Pinpoint the cell where the given text exists, returning its [x, y] midpoint coordinate. 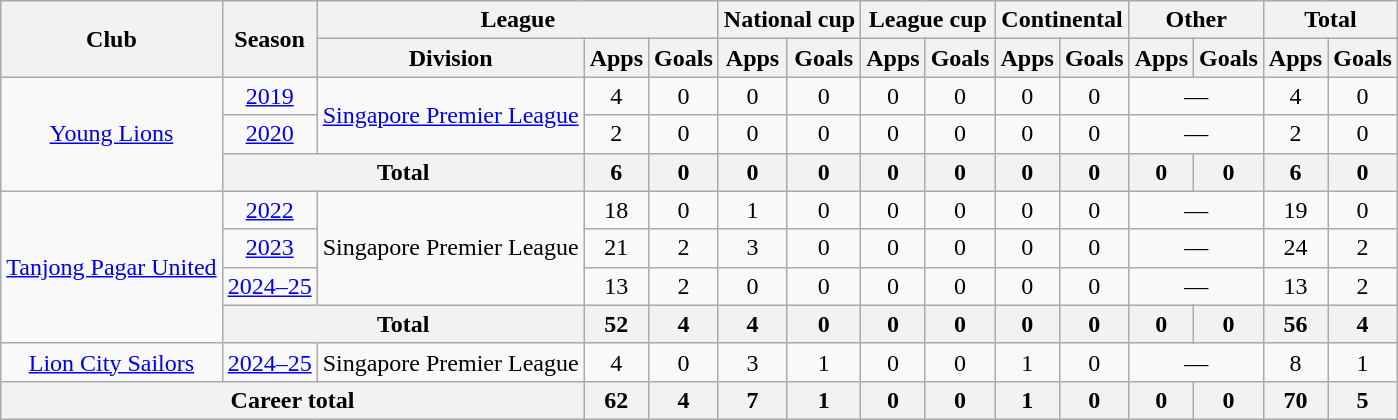
19 [1295, 210]
52 [616, 324]
2023 [270, 248]
2022 [270, 210]
Continental [1062, 20]
League cup [928, 20]
Season [270, 39]
2019 [270, 96]
7 [752, 400]
Career total [292, 400]
League [518, 20]
70 [1295, 400]
8 [1295, 362]
Lion City Sailors [112, 362]
21 [616, 248]
Young Lions [112, 134]
Club [112, 39]
56 [1295, 324]
18 [616, 210]
62 [616, 400]
Other [1196, 20]
Division [450, 58]
5 [1363, 400]
24 [1295, 248]
2020 [270, 134]
National cup [789, 20]
Tanjong Pagar United [112, 267]
